Detect which cell encompasses the target text, then output its [X, Y] center coordinate. 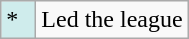
* [18, 20]
Led the league [112, 20]
